For the text-containing cell, return its midpoint in (X, Y) coordinate format. 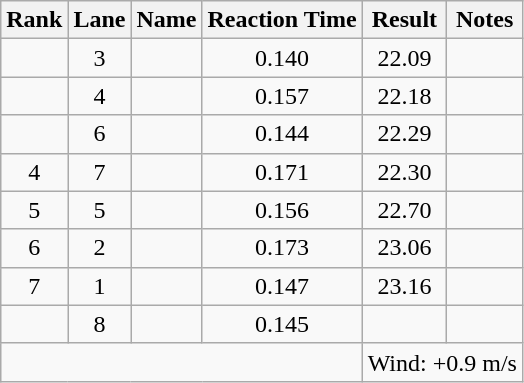
3 (100, 58)
Name (166, 20)
Wind: +0.9 m/s (442, 362)
1 (100, 286)
22.18 (404, 96)
0.173 (282, 248)
8 (100, 324)
23.06 (404, 248)
22.70 (404, 210)
0.144 (282, 134)
23.16 (404, 286)
0.157 (282, 96)
22.29 (404, 134)
Reaction Time (282, 20)
Rank (34, 20)
Lane (100, 20)
Result (404, 20)
22.30 (404, 172)
Notes (485, 20)
0.147 (282, 286)
0.145 (282, 324)
0.140 (282, 58)
22.09 (404, 58)
0.171 (282, 172)
2 (100, 248)
0.156 (282, 210)
